Scan for the cell matching the given text and deliver its [X, Y] coordinate at center. 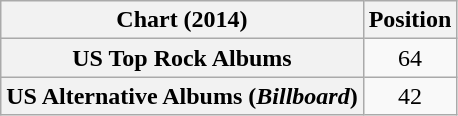
42 [410, 96]
US Alternative Albums (Billboard) [182, 96]
Position [410, 20]
US Top Rock Albums [182, 58]
Chart (2014) [182, 20]
64 [410, 58]
